Pinpoint the cell where the given text exists, returning its [X, Y] midpoint coordinate. 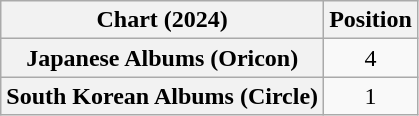
Chart (2024) [162, 20]
South Korean Albums (Circle) [162, 96]
1 [371, 96]
4 [371, 58]
Position [371, 20]
Japanese Albums (Oricon) [162, 58]
